For the text-containing cell, return its midpoint in [X, Y] coordinate format. 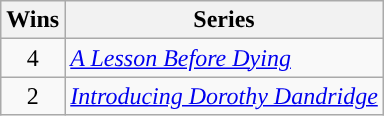
A Lesson Before Dying [224, 58]
Wins [33, 20]
2 [33, 96]
Series [224, 20]
Introducing Dorothy Dandridge [224, 96]
4 [33, 58]
